Capture the cell that displays the provided text and extract its [x, y] central coordinate. 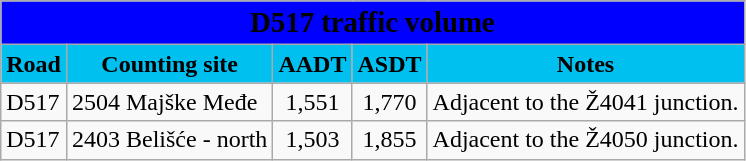
D517 traffic volume [372, 23]
1,503 [312, 140]
1,855 [390, 140]
Adjacent to the Ž4050 junction. [586, 140]
Notes [586, 64]
Counting site [169, 64]
1,770 [390, 102]
AADT [312, 64]
ASDT [390, 64]
2403 Belišće - north [169, 140]
Road [34, 64]
2504 Majške Međe [169, 102]
1,551 [312, 102]
Adjacent to the Ž4041 junction. [586, 102]
